Scan for the cell matching the given text and deliver its [x, y] coordinate at center. 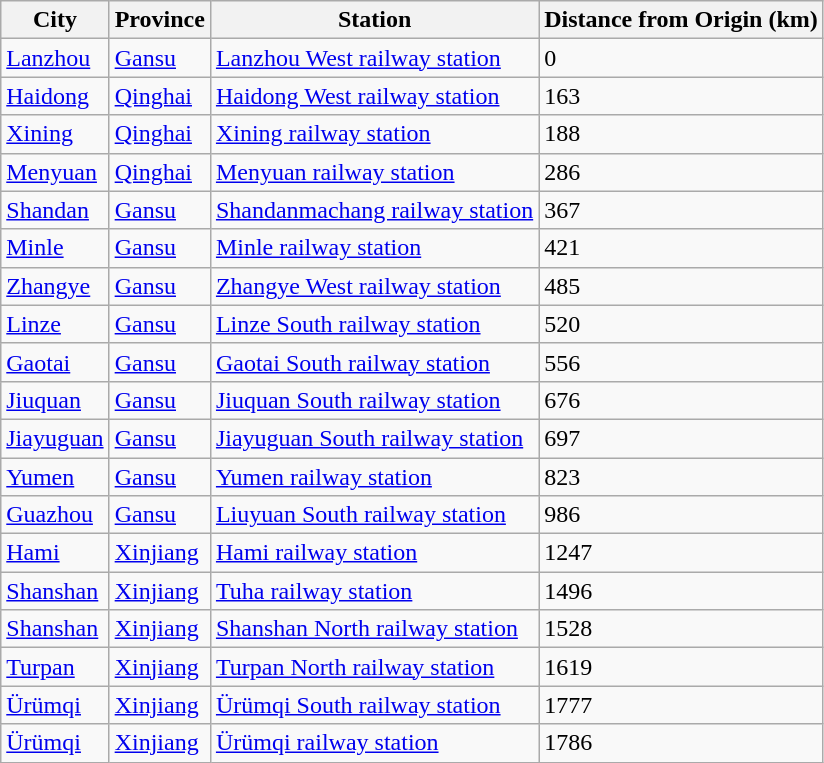
Linze [55, 324]
Shandanmachang railway station [374, 210]
Hami railway station [374, 553]
Station [374, 20]
Haidong West railway station [374, 96]
Hami [55, 553]
Province [160, 20]
Menyuan [55, 172]
Gaotai [55, 362]
Tuha railway station [374, 591]
Guazhou [55, 515]
Yumen railway station [374, 477]
Turpan North railway station [374, 667]
986 [682, 515]
Yumen [55, 477]
676 [682, 400]
Jiuquan South railway station [374, 400]
Minle [55, 248]
188 [682, 134]
Jiayuguan [55, 438]
Ürümqi railway station [374, 743]
Turpan [55, 667]
1619 [682, 667]
367 [682, 210]
697 [682, 438]
1496 [682, 591]
1786 [682, 743]
163 [682, 96]
1528 [682, 629]
1777 [682, 705]
Ürümqi South railway station [374, 705]
520 [682, 324]
Linze South railway station [374, 324]
823 [682, 477]
Jiuquan [55, 400]
Liuyuan South railway station [374, 515]
Minle railway station [374, 248]
Menyuan railway station [374, 172]
Distance from Origin (km) [682, 20]
Zhangye West railway station [374, 286]
Xining [55, 134]
Lanzhou West railway station [374, 58]
421 [682, 248]
Zhangye [55, 286]
Haidong [55, 96]
0 [682, 58]
Xining railway station [374, 134]
City [55, 20]
Gaotai South railway station [374, 362]
Shandan [55, 210]
Lanzhou [55, 58]
286 [682, 172]
Shanshan North railway station [374, 629]
1247 [682, 553]
Jiayuguan South railway station [374, 438]
485 [682, 286]
556 [682, 362]
